From the cell containing the given text, extract its center point as (x, y) coordinate. 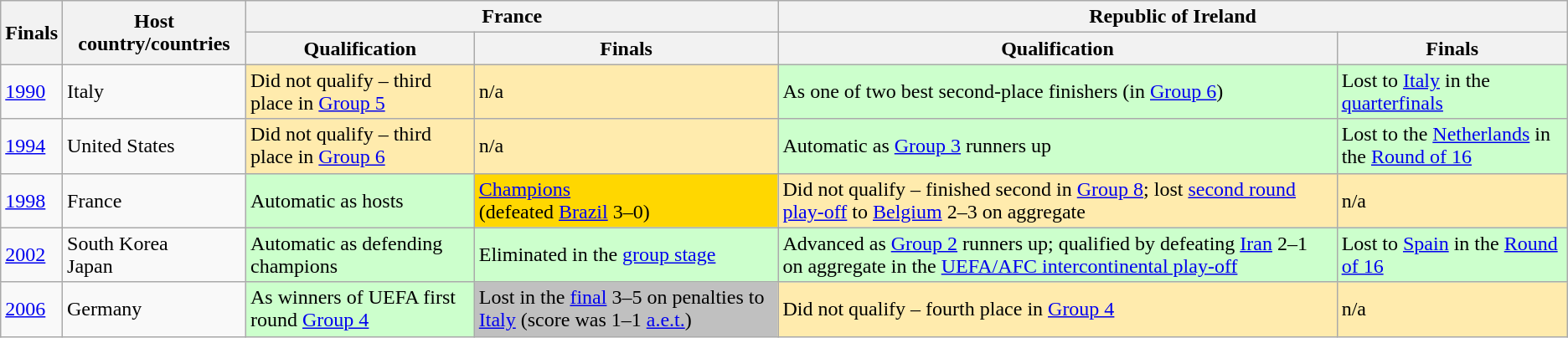
Champions (defeated Brazil 3–0) (627, 201)
South Korea Japan (154, 254)
Lost to Italy in the quarterfinals (1452, 92)
Did not qualify – finished second in Group 8; lost second round play-off to Belgium 2–3 on aggregate (1057, 201)
Lost to the Netherlands in the Round of 16 (1452, 146)
1998 (32, 201)
Republic of Ireland (1173, 17)
As winners of UEFA first round Group 4 (360, 310)
Automatic as hosts (360, 201)
Lost to Spain in the Round of 16 (1452, 254)
Advanced as Group 2 runners up; qualified by defeating Iran 2–1 on aggregate in the UEFA/AFC intercontinental play-off (1057, 254)
Eliminated in the group stage (627, 254)
2002 (32, 254)
Automatic as Group 3 runners up (1057, 146)
1994 (32, 146)
Did not qualify – third place in Group 5 (360, 92)
1990 (32, 92)
As one of two best second-place finishers (in Group 6) (1057, 92)
Italy (154, 92)
2006 (32, 310)
Did not qualify – third place in Group 6 (360, 146)
Automatic as defending champions (360, 254)
Did not qualify – fourth place in Group 4 (1057, 310)
Host country/countries (154, 33)
Germany (154, 310)
Lost in the final 3–5 on penalties to Italy (score was 1–1 a.e.t.) (627, 310)
United States (154, 146)
